Search for the cell housing the specified text and yield its [x, y] center coordinate. 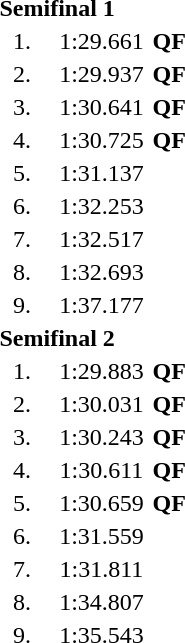
1:30.641 [102, 107]
1:29.883 [102, 371]
1:30.243 [102, 437]
1:30.659 [102, 503]
1:37.177 [102, 305]
1:31.811 [102, 569]
1:31.559 [102, 536]
1:29.937 [102, 74]
1:30.725 [102, 140]
1:30.031 [102, 404]
1:29.661 [102, 41]
1:30.611 [102, 470]
1:34.807 [102, 602]
1:32.253 [102, 206]
1:32.693 [102, 272]
1:32.517 [102, 239]
1:31.137 [102, 173]
